Search for the cell housing the specified text and yield its (x, y) center coordinate. 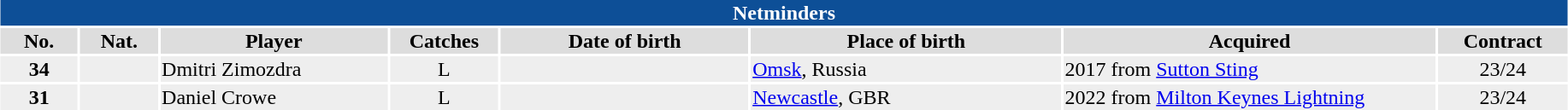
2017 from Sutton Sting (1250, 69)
Daniel Crowe (274, 97)
31 (39, 97)
Acquired (1250, 41)
Dmitri Zimozdra (274, 69)
Nat. (120, 41)
34 (39, 69)
2022 from Milton Keynes Lightning (1250, 97)
Catches (445, 41)
Player (274, 41)
Netminders (783, 13)
Omsk, Russia (906, 69)
Place of birth (906, 41)
Date of birth (625, 41)
No. (39, 41)
Newcastle, GBR (906, 97)
Contract (1503, 41)
